From the cell containing the given text, extract its center point as (x, y) coordinate. 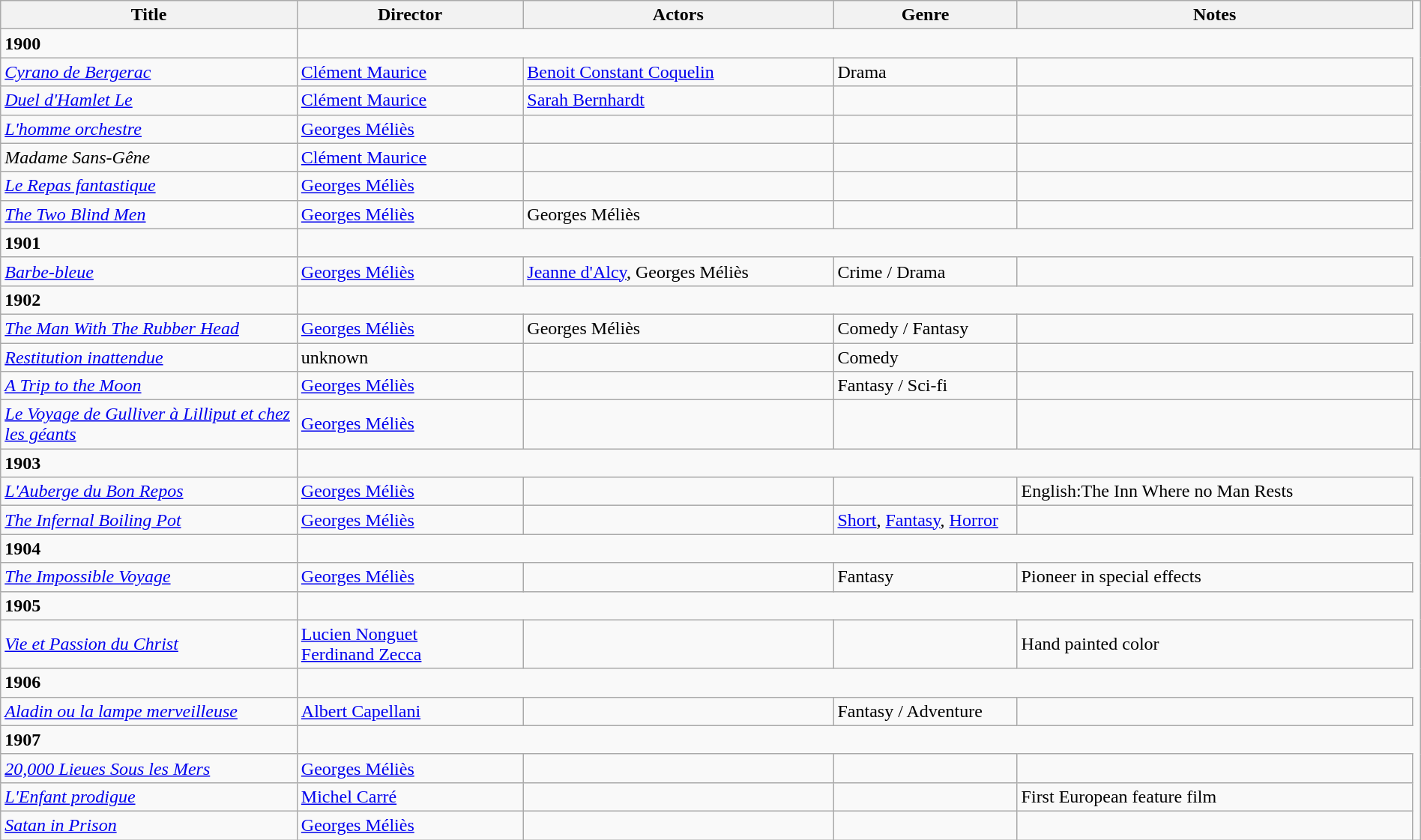
The Two Blind Men (149, 214)
Title (149, 15)
Vie et Passion du Christ (149, 644)
1901 (149, 243)
Sarah Bernhardt (678, 100)
English:The Inn Where no Man Rests (1214, 492)
unknown (409, 357)
Comedy / Fantasy (925, 328)
Pioneer in special effects (1214, 577)
The Infernal Boiling Pot (149, 520)
Actors (678, 15)
1907 (149, 740)
Restitution inattendue (149, 357)
1902 (149, 300)
L'homme orchestre (149, 129)
First European feature film (1214, 797)
Notes (1214, 15)
A Trip to the Moon (149, 386)
Cyrano de Bergerac (149, 72)
Director (409, 15)
Drama (925, 72)
Barbe-bleue (149, 271)
The Impossible Voyage (149, 577)
Benoit Constant Coquelin (678, 72)
Fantasy / Sci-fi (925, 386)
Satan in Prison (149, 825)
Comedy (925, 357)
Jeanne d'Alcy, Georges Méliès (678, 271)
1905 (149, 605)
1904 (149, 549)
Crime / Drama (925, 271)
Short, Fantasy, Horror (925, 520)
Michel Carré (409, 797)
Le Repas fantastique (149, 186)
L'Enfant prodigue (149, 797)
Le Voyage de Gulliver à Lilliput et chez les géants (149, 424)
1900 (149, 43)
Genre (925, 15)
L'Auberge du Bon Repos (149, 492)
Fantasy / Adventure (925, 711)
Madame Sans-Gêne (149, 157)
Fantasy (925, 577)
Albert Capellani (409, 711)
20,000 Lieues Sous les Mers (149, 768)
1903 (149, 463)
1906 (149, 683)
Duel d'Hamlet Le (149, 100)
Aladin ou la lampe merveilleuse (149, 711)
Hand painted color (1214, 644)
The Man With The Rubber Head (149, 328)
Lucien NonguetFerdinand Zecca (409, 644)
